Capture the cell that displays the provided text and extract its (x, y) central coordinate. 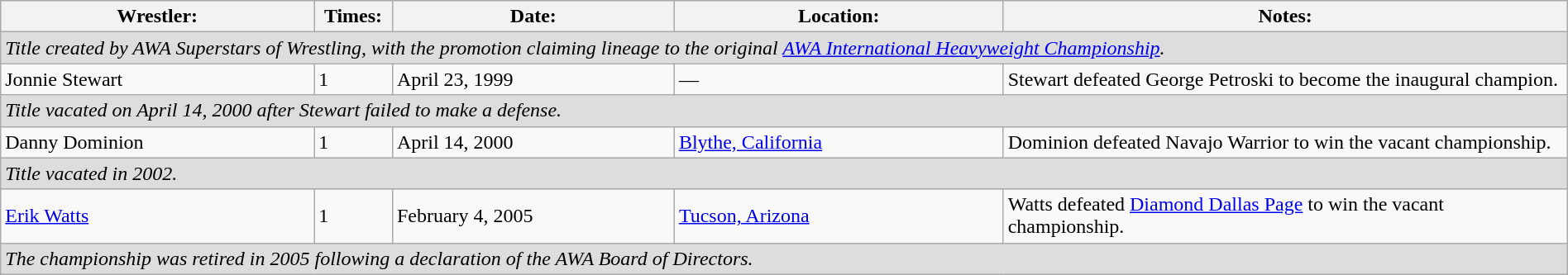
Notes: (1285, 17)
The championship was retired in 2005 following a declaration of the AWA Board of Directors. (784, 258)
Danny Dominion (157, 142)
Blythe, California (839, 142)
Title vacated on April 14, 2000 after Stewart failed to make a defense. (784, 111)
Title vacated in 2002. (784, 173)
Wrestler: (157, 17)
Location: (839, 17)
Watts defeated Diamond Dallas Page to win the vacant championship. (1285, 216)
February 4, 2005 (533, 216)
Stewart defeated George Petroski to become the inaugural champion. (1285, 79)
Title created by AWA Superstars of Wrestling, with the promotion claiming lineage to the original AWA International Heavyweight Championship. (784, 48)
— (839, 79)
Dominion defeated Navajo Warrior to win the vacant championship. (1285, 142)
Times: (354, 17)
Tucson, Arizona (839, 216)
Date: (533, 17)
April 23, 1999 (533, 79)
Jonnie Stewart (157, 79)
Erik Watts (157, 216)
April 14, 2000 (533, 142)
